Identify which cell holds the provided text, then report its [X, Y] central coordinate. 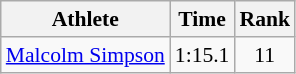
Time [202, 19]
1:15.1 [202, 55]
Malcolm Simpson [86, 55]
Rank [264, 19]
Athlete [86, 19]
11 [264, 55]
